Locate the cell with the specified text and output its (X, Y) center coordinate. 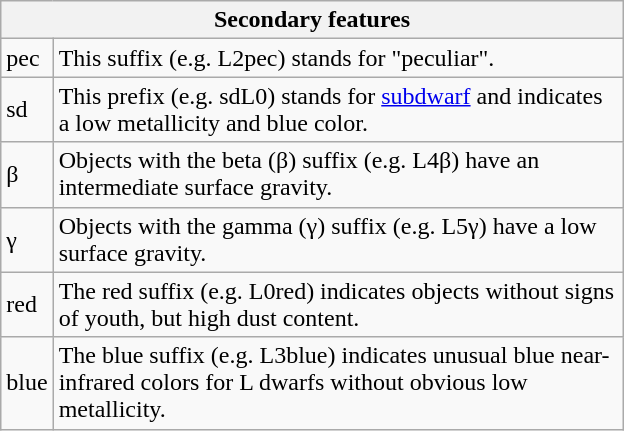
pec (27, 58)
red (27, 304)
Objects with the gamma (γ) suffix (e.g. L5γ) have a low surface gravity. (338, 240)
Secondary features (312, 20)
This suffix (e.g. L2pec) stands for "peculiar". (338, 58)
This prefix (e.g. sdL0) stands for subdwarf and indicates a low metallicity and blue color. (338, 110)
sd (27, 110)
The blue suffix (e.g. L3blue) indicates unusual blue near-infrared colors for L dwarfs without obvious low metallicity. (338, 383)
β (27, 174)
blue (27, 383)
Objects with the beta (β) suffix (e.g. L4β) have an intermediate surface gravity. (338, 174)
The red suffix (e.g. L0red) indicates objects without signs of youth, but high dust content. (338, 304)
γ (27, 240)
